Pinpoint the cell where the given text exists, returning its (x, y) midpoint coordinate. 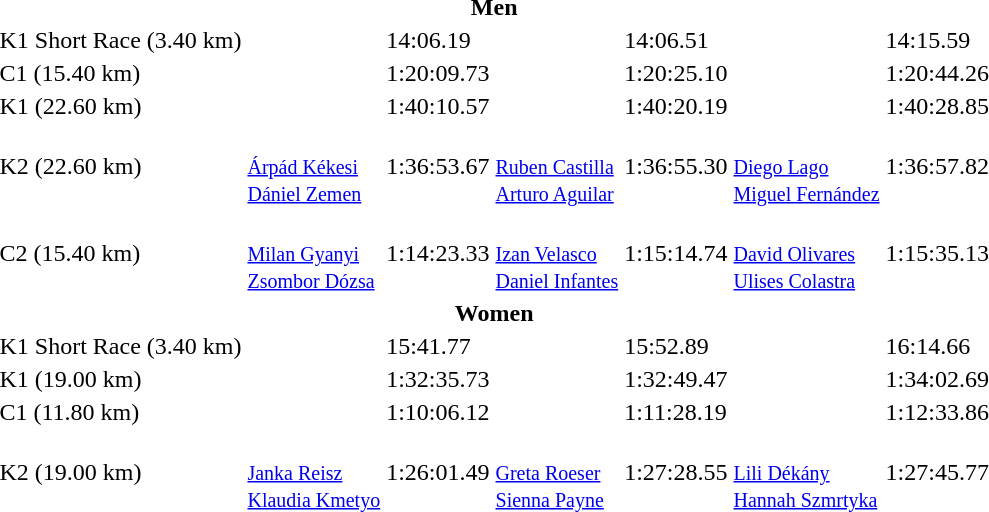
1:36:55.30 (676, 166)
1:10:06.12 (438, 412)
15:41.77 (438, 346)
1:36:53.67 (438, 166)
14:06.19 (438, 40)
Árpád KékesiDániel Zemen (314, 166)
1:15:14.74 (676, 253)
Izan VelascoDaniel Infantes (557, 253)
1:40:20.19 (676, 106)
1:32:35.73 (438, 379)
1:14:23.33 (438, 253)
David OlivaresUlises Colastra (806, 253)
15:52.89 (676, 346)
1:20:25.10 (676, 73)
1:32:49.47 (676, 379)
1:20:09.73 (438, 73)
Diego LagoMiguel Fernández (806, 166)
Milan GyanyiZsombor Dózsa (314, 253)
14:06.51 (676, 40)
1:40:10.57 (438, 106)
Ruben CastillaArturo Aguilar (557, 166)
1:11:28.19 (676, 412)
